Locate the cell with the specified text and output its [X, Y] center coordinate. 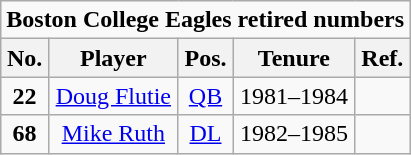
No. [25, 58]
1982–1985 [294, 134]
68 [25, 134]
DL [205, 134]
Mike Ruth [113, 134]
Pos. [205, 58]
QB [205, 96]
Boston College Eagles retired numbers [206, 20]
22 [25, 96]
Ref. [382, 58]
1981–1984 [294, 96]
Tenure [294, 58]
Doug Flutie [113, 96]
Player [113, 58]
